Capture the cell that displays the provided text and extract its [x, y] central coordinate. 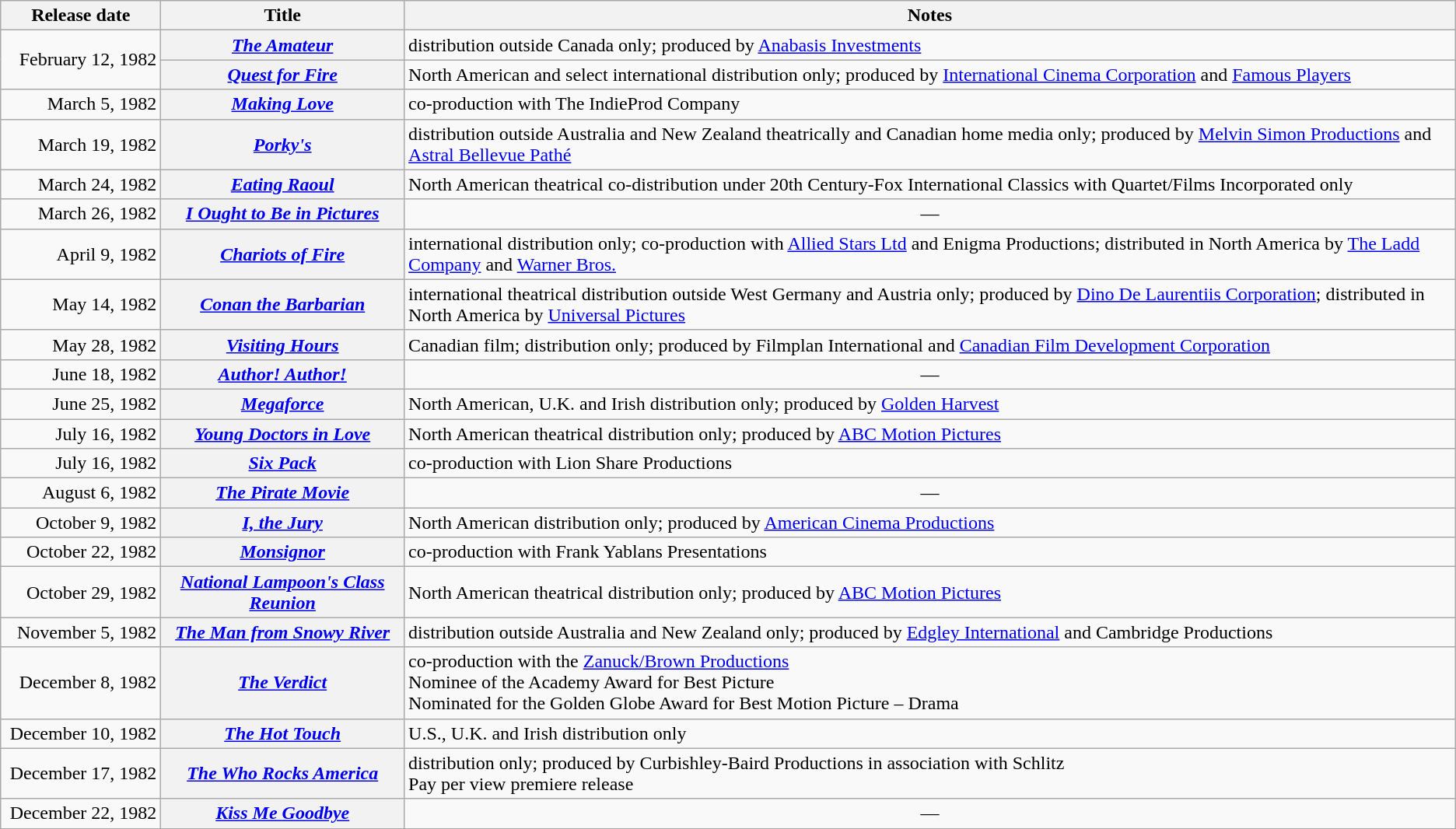
distribution outside Australia and New Zealand only; produced by Edgley International and Cambridge Productions [930, 632]
Eating Raoul [283, 184]
Canadian film; distribution only; produced by Filmplan International and Canadian Film Development Corporation [930, 345]
December 10, 1982 [81, 733]
March 5, 1982 [81, 104]
The Amateur [283, 45]
Chariots of Fire [283, 254]
June 25, 1982 [81, 404]
North American distribution only; produced by American Cinema Productions [930, 523]
The Verdict [283, 683]
North American, U.K. and Irish distribution only; produced by Golden Harvest [930, 404]
March 19, 1982 [81, 145]
October 22, 1982 [81, 552]
Notes [930, 16]
The Man from Snowy River [283, 632]
Making Love [283, 104]
June 18, 1982 [81, 374]
November 5, 1982 [81, 632]
I, the Jury [283, 523]
North American theatrical co-distribution under 20th Century-Fox International Classics with Quartet/Films Incorporated only [930, 184]
distribution outside Canada only; produced by Anabasis Investments [930, 45]
co-production with The IndieProd Company [930, 104]
October 29, 1982 [81, 593]
Young Doctors in Love [283, 433]
Megaforce [283, 404]
October 9, 1982 [81, 523]
August 6, 1982 [81, 493]
The Hot Touch [283, 733]
Six Pack [283, 463]
Conan the Barbarian [283, 305]
Monsignor [283, 552]
The Pirate Movie [283, 493]
Porky's [283, 145]
The Who Rocks America [283, 773]
March 26, 1982 [81, 214]
May 14, 1982 [81, 305]
Quest for Fire [283, 75]
Kiss Me Goodbye [283, 813]
May 28, 1982 [81, 345]
National Lampoon's Class Reunion [283, 593]
I Ought to Be in Pictures [283, 214]
Title [283, 16]
December 17, 1982 [81, 773]
February 12, 1982 [81, 60]
March 24, 1982 [81, 184]
Release date [81, 16]
distribution only; produced by Curbishley-Baird Productions in association with SchlitzPay per view premiere release [930, 773]
North American and select international distribution only; produced by International Cinema Corporation and Famous Players [930, 75]
December 8, 1982 [81, 683]
Visiting Hours [283, 345]
co-production with Lion Share Productions [930, 463]
U.S., U.K. and Irish distribution only [930, 733]
co-production with Frank Yablans Presentations [930, 552]
April 9, 1982 [81, 254]
December 22, 1982 [81, 813]
Author! Author! [283, 374]
